Return [X, Y] of the center of cell containing provided text 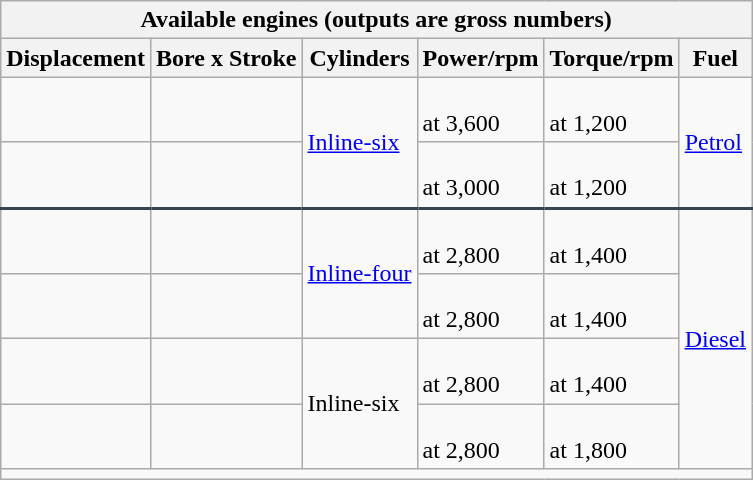
at 3,000 [480, 175]
Available engines (outputs are gross numbers) [376, 20]
Inline-four [360, 274]
Torque/rpm [612, 58]
Petrol [715, 142]
Bore x Stroke [226, 58]
Diesel [715, 338]
Power/rpm [480, 58]
Displacement [76, 58]
at 1,800 [612, 436]
at 3,600 [480, 110]
Fuel [715, 58]
Cylinders [360, 58]
